Output the (x, y) coordinate of the center of the cell containing the given text.  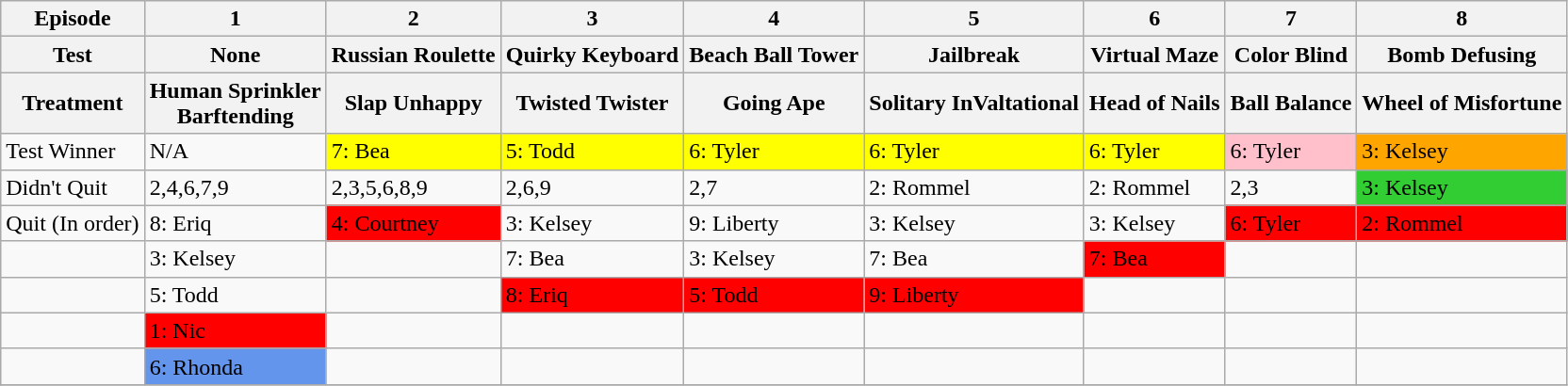
8 (1462, 19)
Quit (In order) (73, 223)
2,3,5,6,8,9 (413, 187)
Twisted Twister (592, 104)
Treatment (73, 104)
Head of Nails (1154, 104)
2,7 (775, 187)
Beach Ball Tower (775, 55)
2 (413, 19)
2,4,6,7,9 (236, 187)
Virtual Maze (1154, 55)
2,3 (1291, 187)
6 (1154, 19)
4 (775, 19)
2,6,9 (592, 187)
7 (1291, 19)
Bomb Defusing (1462, 55)
Russian Roulette (413, 55)
Color Blind (1291, 55)
Wheel of Misfortune (1462, 104)
6: Rhonda (236, 366)
Jailbreak (974, 55)
Episode (73, 19)
Going Ape (775, 104)
Slap Unhappy (413, 104)
1: Nic (236, 330)
Test Winner (73, 152)
Didn't Quit (73, 187)
3 (592, 19)
4: Courtney (413, 223)
N/A (236, 152)
Quirky Keyboard (592, 55)
None (236, 55)
Test (73, 55)
Ball Balance (1291, 104)
1 (236, 19)
5 (974, 19)
Solitary InValtational (974, 104)
Human SprinklerBarftending (236, 104)
